Scan for the cell matching the given text and deliver its (X, Y) coordinate at center. 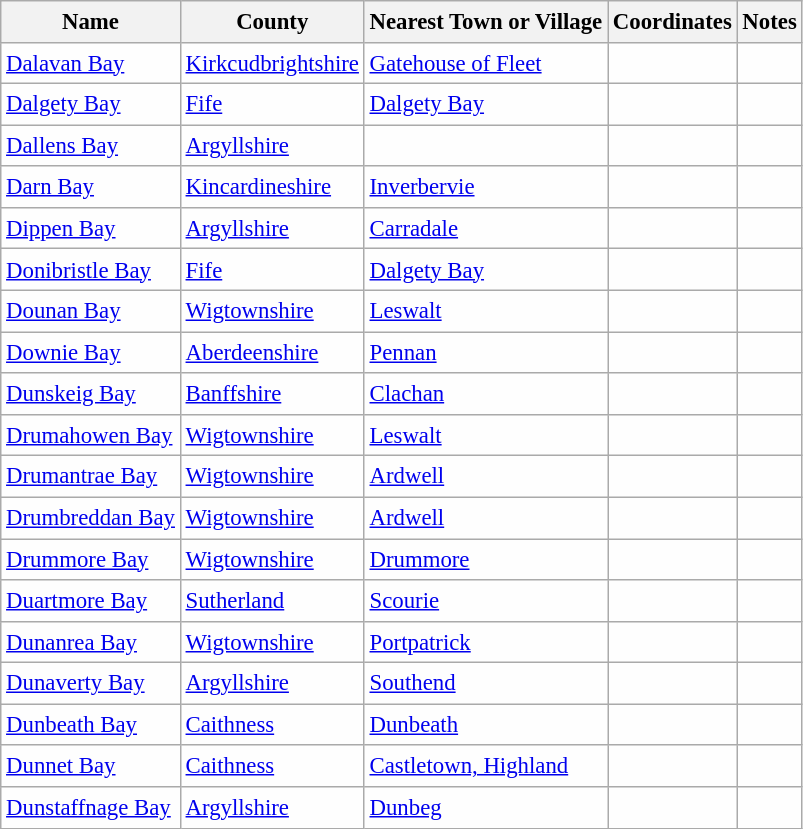
Kirkcudbrightshire (272, 62)
Castletown, Highland (486, 766)
Name (91, 22)
Kincardineshire (272, 186)
Drummore Bay (91, 560)
Coordinates (673, 22)
Dunbeath Bay (91, 724)
Pennan (486, 352)
Portpatrick (486, 642)
Darn Bay (91, 186)
Drumantrae Bay (91, 476)
Downie Bay (91, 352)
Dunanrea Bay (91, 642)
Dunskeig Bay (91, 394)
Scourie (486, 600)
Drummore (486, 560)
Sutherland (272, 600)
Notes (770, 22)
Drumahowen Bay (91, 436)
Dunstaffnage Bay (91, 808)
Banffshire (272, 394)
Dunnet Bay (91, 766)
Clachan (486, 394)
Gatehouse of Fleet (486, 62)
Dounan Bay (91, 312)
Inverbervie (486, 186)
Carradale (486, 228)
Dallens Bay (91, 146)
Drumbreddan Bay (91, 518)
Aberdeenshire (272, 352)
Dunbeath (486, 724)
County (272, 22)
Donibristle Bay (91, 270)
Dippen Bay (91, 228)
Dalavan Bay (91, 62)
Dunaverty Bay (91, 684)
Dunbeg (486, 808)
Nearest Town or Village (486, 22)
Duartmore Bay (91, 600)
Southend (486, 684)
